Identify which cell holds the provided text, then report its [x, y] central coordinate. 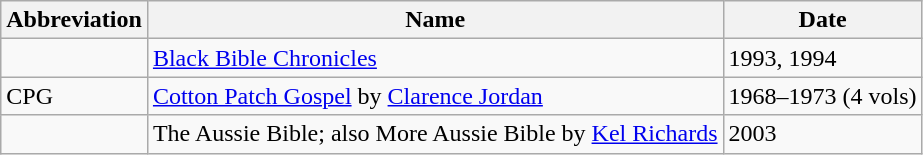
1968–1973 (4 vols) [822, 96]
CPG [74, 96]
Abbreviation [74, 20]
Black Bible Chronicles [435, 58]
2003 [822, 134]
Date [822, 20]
Name [435, 20]
1993, 1994 [822, 58]
Cotton Patch Gospel by Clarence Jordan [435, 96]
The Aussie Bible; also More Aussie Bible by Kel Richards [435, 134]
